Detect which cell encompasses the target text, then output its (X, Y) center coordinate. 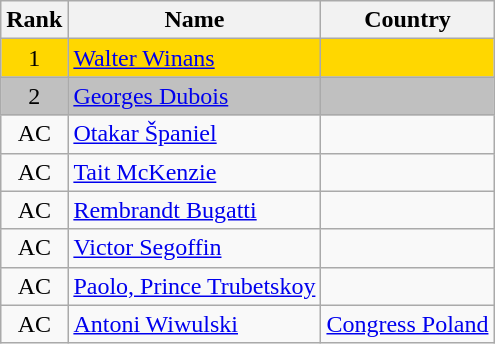
Congress Poland (408, 324)
Otakar Španiel (194, 134)
Name (194, 20)
Georges Dubois (194, 96)
Walter Winans (194, 58)
Tait McKenzie (194, 172)
Victor Segoffin (194, 248)
Rembrandt Bugatti (194, 210)
Antoni Wiwulski (194, 324)
Paolo, Prince Trubetskoy (194, 286)
1 (34, 58)
2 (34, 96)
Rank (34, 20)
Country (408, 20)
